From the cell containing the given text, extract its center point as (X, Y) coordinate. 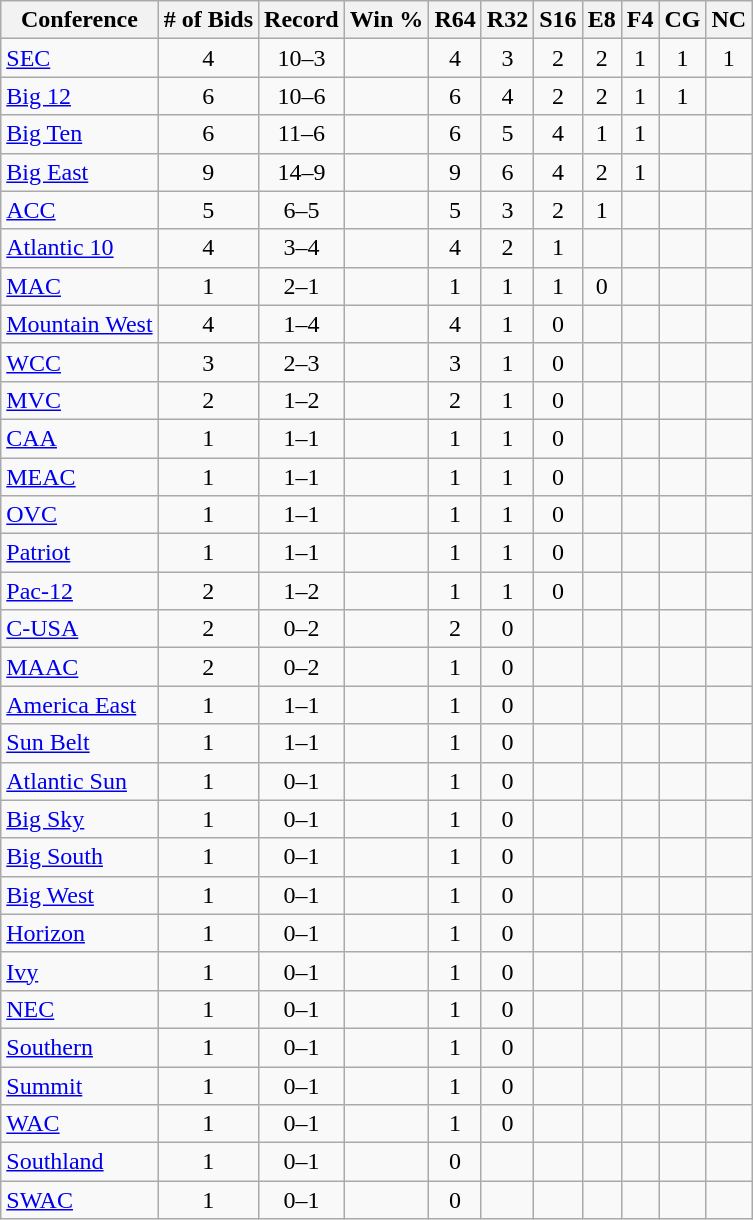
ACC (80, 210)
Patriot (80, 553)
MEAC (80, 477)
Ivy (80, 971)
# of Bids (208, 20)
Sun Belt (80, 743)
F4 (640, 20)
SWAC (80, 1200)
America East (80, 705)
3–4 (302, 248)
Big East (80, 172)
WCC (80, 362)
Atlantic 10 (80, 248)
R32 (507, 20)
Southland (80, 1162)
Atlantic Sun (80, 781)
MAC (80, 286)
Horizon (80, 933)
CG (682, 20)
10–3 (302, 58)
OVC (80, 515)
2–3 (302, 362)
Summit (80, 1085)
Record (302, 20)
1–4 (302, 324)
Big Sky (80, 819)
NC (729, 20)
Big 12 (80, 96)
Big Ten (80, 134)
2–1 (302, 286)
WAC (80, 1124)
C-USA (80, 629)
Conference (80, 20)
6–5 (302, 210)
SEC (80, 58)
S16 (558, 20)
14–9 (302, 172)
Win % (386, 20)
CAA (80, 438)
Mountain West (80, 324)
Pac-12 (80, 591)
Southern (80, 1047)
R64 (455, 20)
Big South (80, 857)
11–6 (302, 134)
Big West (80, 895)
MAAC (80, 667)
E8 (602, 20)
NEC (80, 1009)
10–6 (302, 96)
MVC (80, 400)
